Determine the [x, y] coordinate at the center of the cell enclosing the given text.  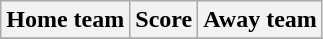
Score [164, 20]
Away team [260, 20]
Home team [66, 20]
